Extract the (x, y) coordinate from the center of the cell holding the provided text.  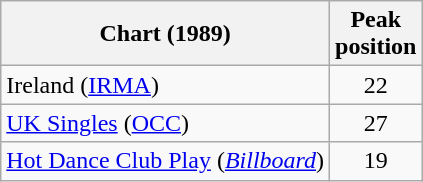
UK Singles (OCC) (166, 123)
Ireland (IRMA) (166, 85)
22 (376, 85)
19 (376, 161)
Hot Dance Club Play (Billboard) (166, 161)
Peakposition (376, 34)
27 (376, 123)
Chart (1989) (166, 34)
